Identify which cell holds the provided text, then report its (X, Y) central coordinate. 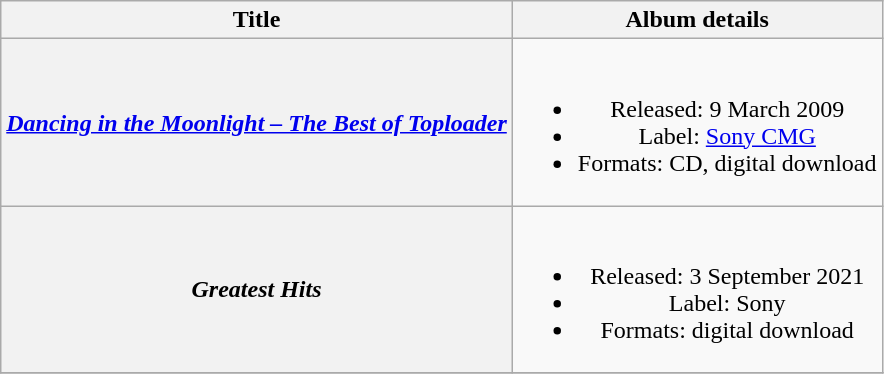
Released: 9 March 2009Label: Sony CMGFormats: CD, digital download (697, 122)
Album details (697, 20)
Greatest Hits (257, 290)
Title (257, 20)
Released: 3 September 2021Label: SonyFormats: digital download (697, 290)
Dancing in the Moonlight – The Best of Toploader (257, 122)
